Search for the cell housing the specified text and yield its (x, y) center coordinate. 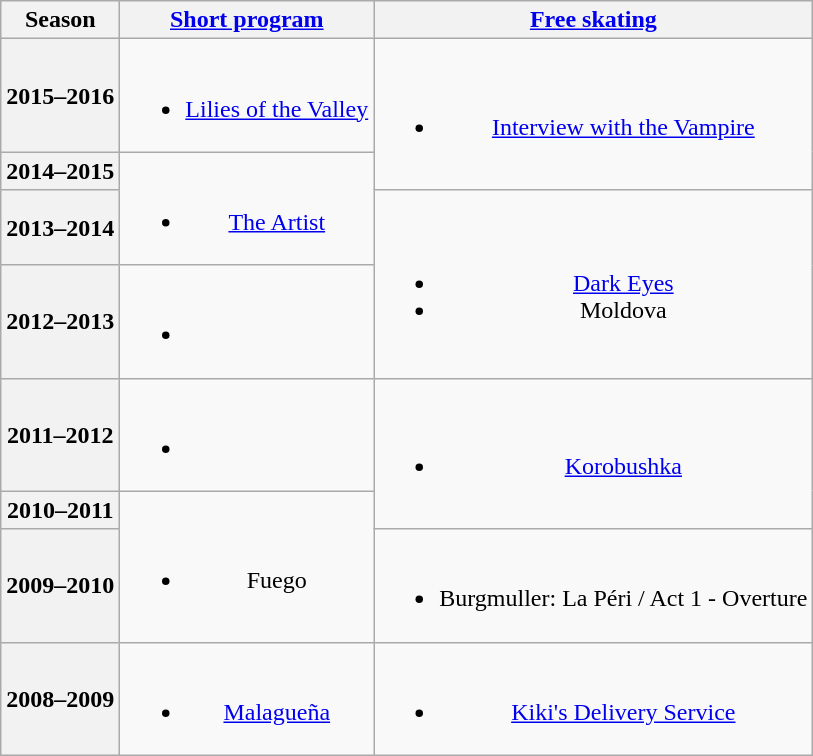
Free skating (594, 20)
2009–2010 (60, 586)
2008–2009 (60, 698)
Burgmuller: La Péri / Act 1 - Overture (594, 586)
2015–2016 (60, 96)
2014–2015 (60, 171)
2013–2014 (60, 228)
The Artist (247, 208)
Season (60, 20)
Korobushka (594, 454)
Interview with the Vampire (594, 114)
2011–2012 (60, 434)
Short program (247, 20)
2012–2013 (60, 322)
Dark EyesMoldova (594, 284)
Lilies of the Valley (247, 96)
Kiki's Delivery Service (594, 698)
Fuego (247, 566)
2010–2011 (60, 510)
Malagueña (247, 698)
